Determine the [X, Y] coordinate at the center of the cell enclosing the given text.  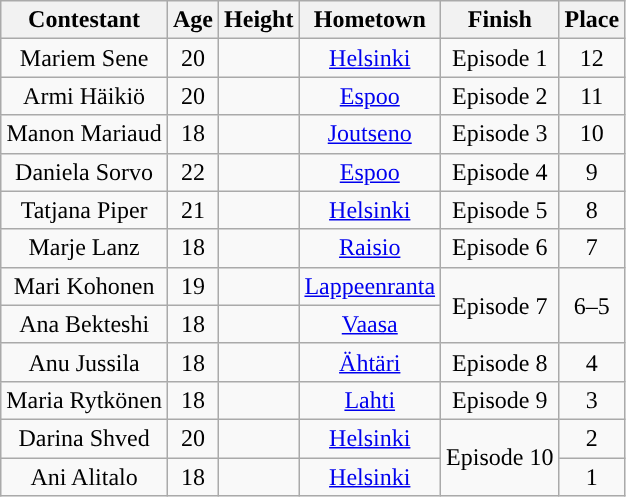
Finish [500, 20]
Ana Bekteshi [84, 324]
Darina Shved [84, 438]
3 [592, 400]
Raisio [370, 248]
10 [592, 134]
11 [592, 96]
Maria Rytkönen [84, 400]
6–5 [592, 305]
Lahti [370, 400]
19 [192, 286]
Mariem Sene [84, 58]
Vaasa [370, 324]
Ani Alitalo [84, 477]
Anu Jussila [84, 362]
Marje Lanz [84, 248]
Contestant [84, 20]
Episode 2 [500, 96]
4 [592, 362]
7 [592, 248]
Manon Mariaud [84, 134]
Ähtäri [370, 362]
Episode 4 [500, 172]
Daniela Sorvo [84, 172]
8 [592, 210]
Height [259, 20]
Armi Häikiö [84, 96]
21 [192, 210]
Episode 5 [500, 210]
1 [592, 477]
Episode 9 [500, 400]
Place [592, 20]
Tatjana Piper [84, 210]
2 [592, 438]
Mari Kohonen [84, 286]
Episode 10 [500, 457]
Hometown [370, 20]
Episode 7 [500, 305]
9 [592, 172]
Age [192, 20]
Episode 6 [500, 248]
Episode 8 [500, 362]
Lappeenranta [370, 286]
22 [192, 172]
Joutseno [370, 134]
Episode 3 [500, 134]
Episode 1 [500, 58]
12 [592, 58]
